Scan for the cell matching the given text and deliver its [x, y] coordinate at center. 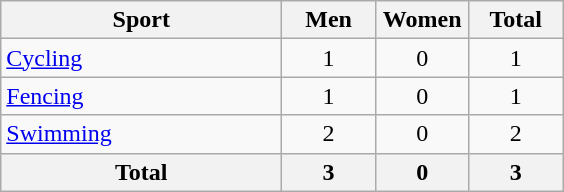
Swimming [142, 134]
Cycling [142, 58]
Men [329, 20]
Fencing [142, 96]
Women [422, 20]
Sport [142, 20]
